Return [X, Y] of the center of cell containing provided text 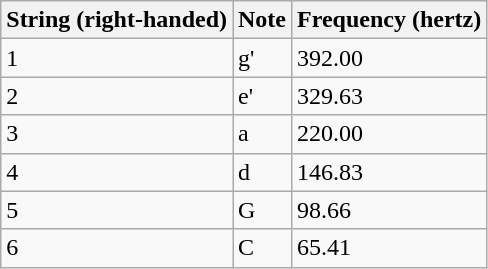
392.00 [390, 58]
d [262, 172]
e' [262, 96]
220.00 [390, 134]
6 [117, 248]
a [262, 134]
146.83 [390, 172]
G [262, 210]
4 [117, 172]
C [262, 248]
98.66 [390, 210]
5 [117, 210]
329.63 [390, 96]
String (right-handed) [117, 20]
65.41 [390, 248]
Frequency (hertz) [390, 20]
Note [262, 20]
3 [117, 134]
g' [262, 58]
2 [117, 96]
1 [117, 58]
